Return the [x, y] coordinate for the center point of the cell that contains the specified text.  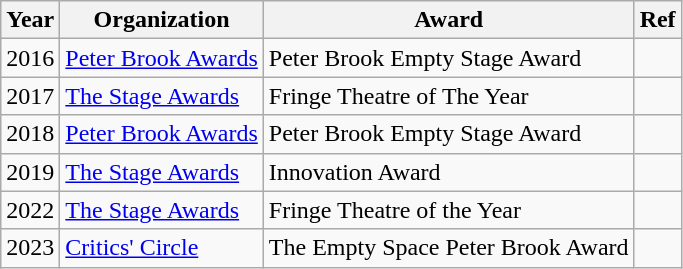
2022 [30, 210]
The Empty Space Peter Brook Award [448, 248]
Innovation Award [448, 172]
2023 [30, 248]
Ref [658, 20]
Organization [162, 20]
2016 [30, 58]
Critics' Circle [162, 248]
2019 [30, 172]
2017 [30, 96]
2018 [30, 134]
Fringe Theatre of the Year [448, 210]
Year [30, 20]
Fringe Theatre of The Year [448, 96]
Award [448, 20]
